Scan for the cell matching the given text and deliver its [X, Y] coordinate at center. 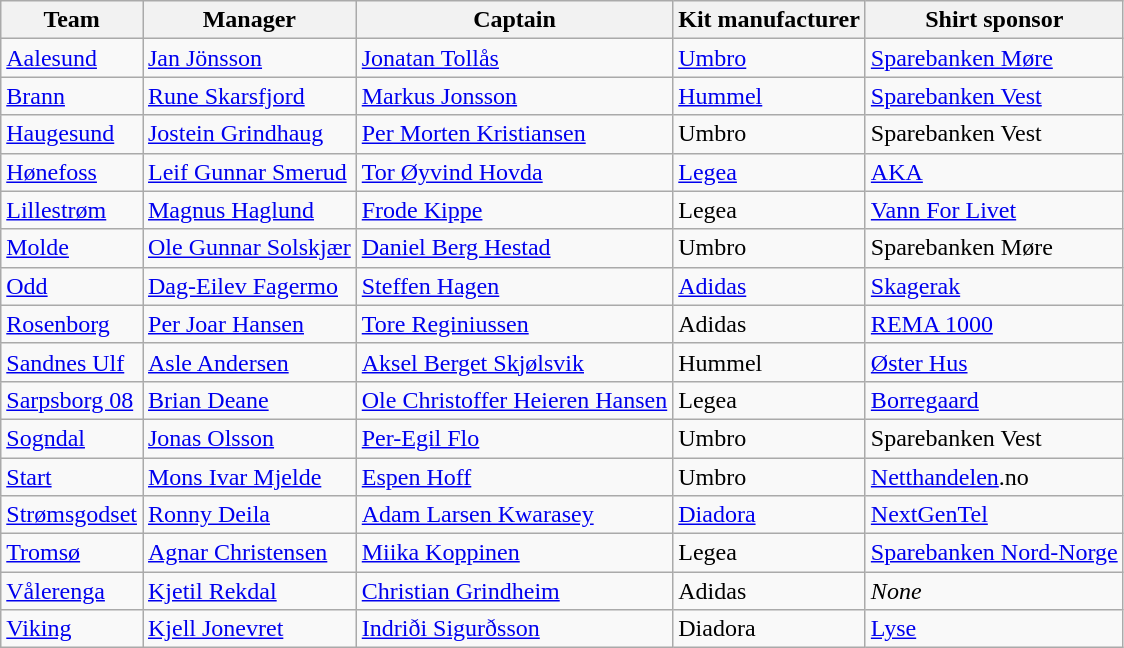
Daniel Berg Hestad [514, 248]
Ronny Deila [249, 515]
Lyse [994, 629]
Start [72, 477]
Per Joar Hansen [249, 324]
Jonas Olsson [249, 438]
Team [72, 20]
Aalesund [72, 58]
Viking [72, 629]
NextGenTel [994, 515]
Magnus Haglund [249, 210]
Molde [72, 248]
Netthandelen.no [994, 477]
Tromsø [72, 553]
Espen Hoff [514, 477]
Sarpsborg 08 [72, 400]
Markus Jonsson [514, 96]
Odd [72, 286]
Strømsgodset [72, 515]
Kjell Jonevret [249, 629]
Lillestrøm [72, 210]
Ole Christoffer Heieren Hansen [514, 400]
Øster Hus [994, 362]
Jan Jönsson [249, 58]
Sparebanken Nord-Norge [994, 553]
Per Morten Kristiansen [514, 134]
Tor Øyvind Hovda [514, 172]
Aksel Berget Skjølsvik [514, 362]
Shirt sponsor [994, 20]
Kit manufacturer [770, 20]
None [994, 591]
Steffen Hagen [514, 286]
Leif Gunnar Smerud [249, 172]
Adam Larsen Kwarasey [514, 515]
Haugesund [72, 134]
Vålerenga [72, 591]
Rosenborg [72, 324]
Borregaard [994, 400]
Jonatan Tollås [514, 58]
AKA [994, 172]
Per-Egil Flo [514, 438]
Mons Ivar Mjelde [249, 477]
Vann For Livet [994, 210]
Skagerak [994, 286]
Miika Koppinen [514, 553]
Sandnes Ulf [72, 362]
Sogndal [72, 438]
Hønefoss [72, 172]
Captain [514, 20]
Indriði Sigurðsson [514, 629]
Agnar Christensen [249, 553]
Dag-Eilev Fagermo [249, 286]
Brann [72, 96]
Asle Andersen [249, 362]
Christian Grindheim [514, 591]
Brian Deane [249, 400]
Frode Kippe [514, 210]
Manager [249, 20]
Tore Reginiussen [514, 324]
Jostein Grindhaug [249, 134]
Rune Skarsfjord [249, 96]
Ole Gunnar Solskjær [249, 248]
Kjetil Rekdal [249, 591]
REMA 1000 [994, 324]
